For the text-containing cell, return its midpoint in [X, Y] coordinate format. 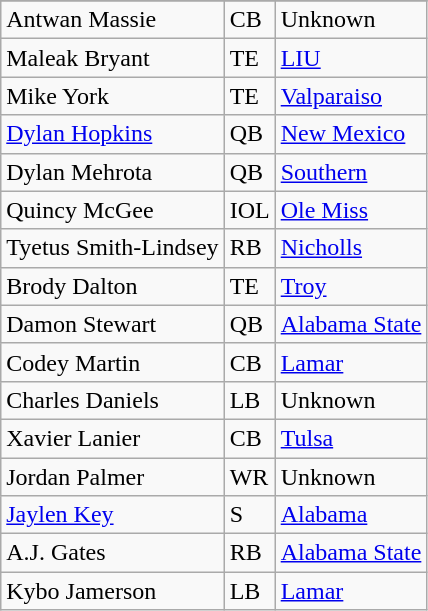
Alabama [351, 515]
Antwan Massie [112, 20]
Troy [351, 286]
Tulsa [351, 438]
Nicholls [351, 248]
Brody Dalton [112, 286]
Tyetus Smith-Lindsey [112, 248]
Dylan Hopkins [112, 134]
Jaylen Key [112, 515]
A.J. Gates [112, 553]
Dylan Mehrota [112, 172]
Codey Martin [112, 362]
Maleak Bryant [112, 58]
Xavier Lanier [112, 438]
Ole Miss [351, 210]
Jordan Palmer [112, 477]
Southern [351, 172]
Charles Daniels [112, 400]
New Mexico [351, 134]
IOL [250, 210]
Valparaiso [351, 96]
Quincy McGee [112, 210]
Damon Stewart [112, 324]
Kybo Jamerson [112, 591]
Mike York [112, 96]
WR [250, 477]
S [250, 515]
LIU [351, 58]
